Search for the cell housing the specified text and yield its (X, Y) center coordinate. 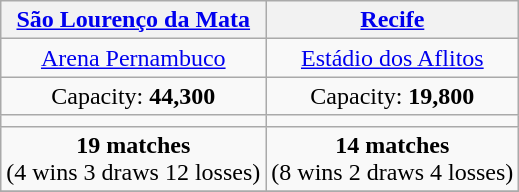
Capacity: 19,800 (392, 96)
São Lourenço da Mata (134, 20)
19 matches(4 wins 3 draws 12 losses) (134, 158)
Recife (392, 20)
Capacity: 44,300 (134, 96)
14 matches(8 wins 2 draws 4 losses) (392, 158)
Estádio dos Aflitos (392, 58)
Arena Pernambuco (134, 58)
